Identify which cell holds the provided text, then report its [X, Y] central coordinate. 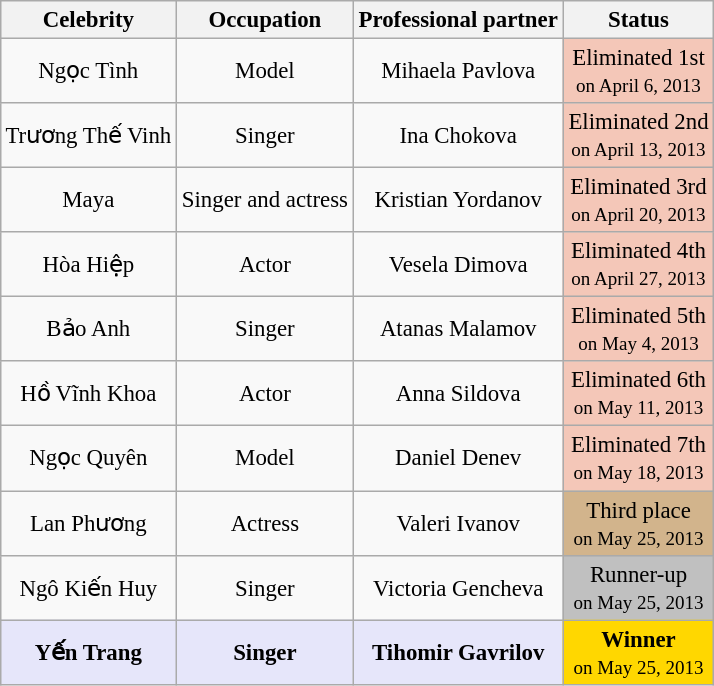
Eliminated 7thon May 18, 2013 [638, 458]
Hồ Vĩnh Khoa [88, 394]
Occupation [266, 20]
Eliminated 3rdon April 20, 2013 [638, 200]
Anna Sildova [458, 394]
Ngô Kiến Huy [88, 588]
Maya [88, 200]
Hòa Hiệp [88, 264]
Eliminated 2ndon April 13, 2013 [638, 136]
Atanas Malamov [458, 330]
Tihomir Gavrilov [458, 652]
Ngọc Tình [88, 70]
Valeri Ivanov [458, 522]
Eliminated 6thon May 11, 2013 [638, 394]
Winner on May 25, 2013 [638, 652]
Lan Phương [88, 522]
Eliminated 4thon April 27, 2013 [638, 264]
Eliminated 1ston April 6, 2013 [638, 70]
Actress [266, 522]
Yến Trang [88, 652]
Victoria Gencheva [458, 588]
Professional partner [458, 20]
Kristian Yordanov [458, 200]
Daniel Denev [458, 458]
Runner-up on May 25, 2013 [638, 588]
Ngọc Quyên [88, 458]
Singer and actress [266, 200]
Celebrity [88, 20]
Status [638, 20]
Vesela Dimova [458, 264]
Trương Thế Vinh [88, 136]
Eliminated 5thon May 4, 2013 [638, 330]
Mihaela Pavlova [458, 70]
Ina Chokova [458, 136]
Bảo Anh [88, 330]
Third place on May 25, 2013 [638, 522]
